Search for the cell housing the specified text and yield its [x, y] center coordinate. 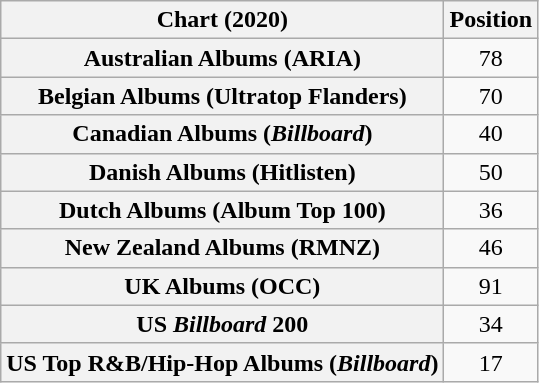
Canadian Albums (Billboard) [222, 134]
Danish Albums (Hitlisten) [222, 172]
78 [491, 58]
40 [491, 134]
New Zealand Albums (RMNZ) [222, 248]
US Billboard 200 [222, 324]
46 [491, 248]
US Top R&B/Hip-Hop Albums (Billboard) [222, 362]
Dutch Albums (Album Top 100) [222, 210]
36 [491, 210]
Belgian Albums (Ultratop Flanders) [222, 96]
70 [491, 96]
91 [491, 286]
Position [491, 20]
Australian Albums (ARIA) [222, 58]
17 [491, 362]
UK Albums (OCC) [222, 286]
34 [491, 324]
Chart (2020) [222, 20]
50 [491, 172]
